Provide the [X, Y] coordinate of the cell's center where the given text is located.  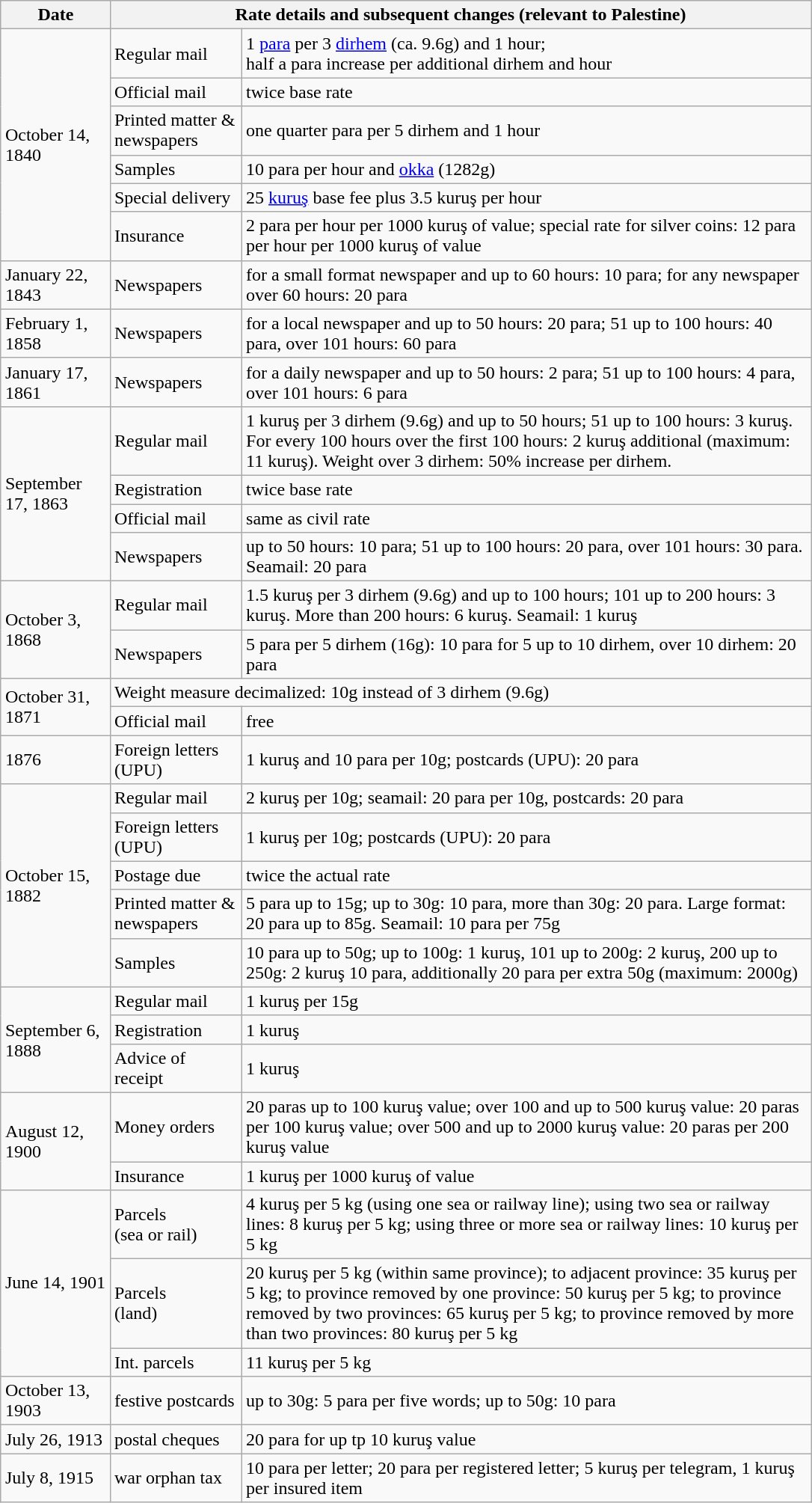
Date [55, 15]
10 para up to 50g; up to 100g: 1 kuruş, 101 up to 200g: 2 kuruş, 200 up to 250g: 2 kuruş 10 para, additionally 20 para per extra 50g (maximum: 2000g) [526, 962]
Postage due [176, 875]
war orphan tax [176, 1478]
Money orders [176, 1127]
one quarter para per 5 dirhem and 1 hour [526, 130]
1 kuruş per 1000 kuruş of value [526, 1175]
Rate details and subsequent changes (relevant to Palestine) [461, 15]
Advice of receipt [176, 1068]
free [526, 721]
5 para up to 15g; up to 30g: 10 para, more than 30g: 20 para. Large format: 20 para up to 85g. Seamail: 10 para per 75g [526, 914]
Weight measure decimalized: 10g instead of 3 dirhem (9.6g) [461, 693]
October 14, 1840 [55, 145]
Parcels(sea or rail) [176, 1225]
10 para per letter; 20 para per registered letter; 5 kuruş per telegram, 1 kuruş per insured item [526, 1478]
1 kuruş per 10g; postcards (UPU): 20 para [526, 836]
festive postcards [176, 1401]
1 kuruş and 10 para per 10g; postcards (UPU): 20 para [526, 760]
1 para per 3 dirhem (ca. 9.6g) and 1 hour;half a para increase per additional dirhem and hour [526, 54]
postal cheques [176, 1439]
1 kuruş per 15g [526, 1001]
September 6, 1888 [55, 1040]
February 1, 1858 [55, 334]
June 14, 1901 [55, 1284]
October 13, 1903 [55, 1401]
October 31, 1871 [55, 707]
twice the actual rate [526, 875]
5 para per 5 dirhem (16g): 10 para for 5 up to 10 dirhem, over 10 dirhem: 20 para [526, 654]
August 12, 1900 [55, 1141]
up to 30g: 5 para per five words; up to 50g: 10 para [526, 1401]
October 3, 1868 [55, 630]
January 17, 1861 [55, 382]
25 kuruş base fee plus 3.5 kuruş per hour [526, 198]
1.5 kuruş per 3 dirhem (9.6g) and up to 100 hours; 101 up to 200 hours: 3 kuruş. More than 200 hours: 6 kuruş. Seamail: 1 kuruş [526, 606]
Parcels(land) [176, 1303]
July 26, 1913 [55, 1439]
20 para for up tp 10 kuruş value [526, 1439]
July 8, 1915 [55, 1478]
for a small format newspaper and up to 60 hours: 10 para; for any newspaper over 60 hours: 20 para [526, 284]
1876 [55, 760]
for a local newspaper and up to 50 hours: 20 para; 51 up to 100 hours: 40 para, over 101 hours: 60 para [526, 334]
October 15, 1882 [55, 886]
January 22, 1843 [55, 284]
up to 50 hours: 10 para; 51 up to 100 hours: 20 para, over 101 hours: 30 para. Seamail: 20 para [526, 557]
same as civil rate [526, 518]
10 para per hour and okka (1282g) [526, 169]
2 para per hour per 1000 kuruş of value; special rate for silver coins: 12 para per hour per 1000 kuruş of value [526, 236]
2 kuruş per 10g; seamail: 20 para per 10g, postcards: 20 para [526, 798]
for a daily newspaper and up to 50 hours: 2 para; 51 up to 100 hours: 4 para, over 101 hours: 6 para [526, 382]
Int. parcels [176, 1362]
11 kuruş per 5 kg [526, 1362]
Special delivery [176, 198]
September 17, 1863 [55, 494]
